Locate the cell with the specified text and output its (x, y) center coordinate. 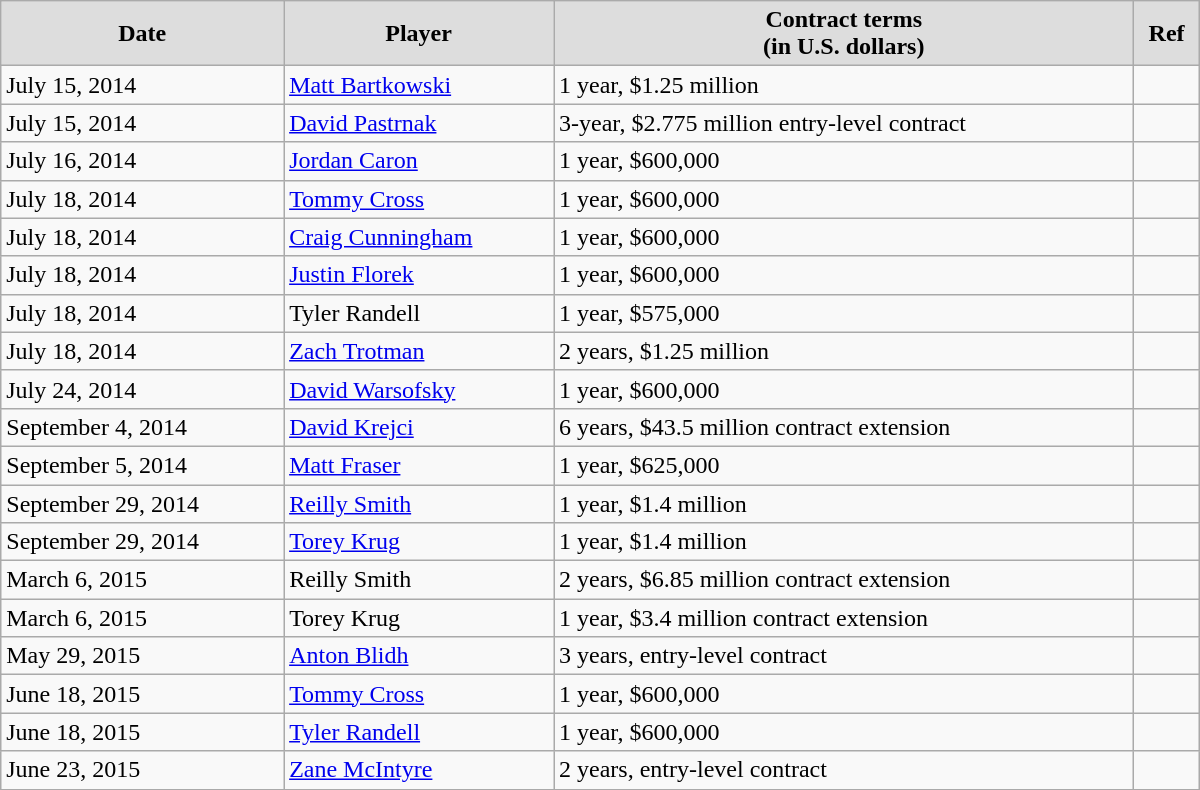
Player (419, 34)
2 years, $1.25 million (844, 351)
September 5, 2014 (142, 465)
3-year, $2.775 million entry-level contract (844, 123)
July 24, 2014 (142, 389)
2 years, entry-level contract (844, 770)
David Warsofsky (419, 389)
Ref (1166, 34)
Matt Bartkowski (419, 85)
May 29, 2015 (142, 656)
September 4, 2014 (142, 427)
Zach Trotman (419, 351)
Jordan Caron (419, 161)
6 years, $43.5 million contract extension (844, 427)
Contract terms(in U.S. dollars) (844, 34)
1 year, $1.25 million (844, 85)
June 23, 2015 (142, 770)
July 16, 2014 (142, 161)
David Pastrnak (419, 123)
Craig Cunningham (419, 237)
David Krejci (419, 427)
1 year, $3.4 million contract extension (844, 618)
1 year, $625,000 (844, 465)
1 year, $575,000 (844, 313)
Matt Fraser (419, 465)
Anton Blidh (419, 656)
3 years, entry-level contract (844, 656)
Date (142, 34)
Justin Florek (419, 275)
Zane McIntyre (419, 770)
2 years, $6.85 million contract extension (844, 580)
